Detect which cell encompasses the target text, then output its [x, y] center coordinate. 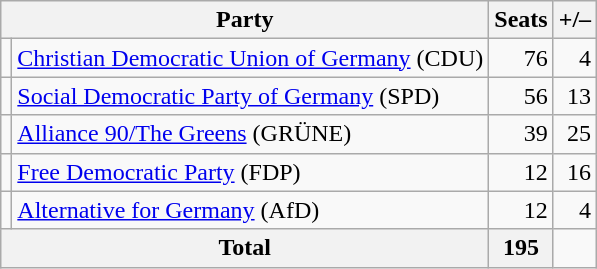
195 [521, 248]
16 [574, 172]
Free Democratic Party (FDP) [250, 172]
Total [245, 248]
Seats [521, 20]
Alternative for Germany (AfD) [250, 210]
39 [521, 134]
56 [521, 96]
+/– [574, 20]
Christian Democratic Union of Germany (CDU) [250, 58]
76 [521, 58]
25 [574, 134]
Alliance 90/The Greens (GRÜNE) [250, 134]
Party [245, 20]
Social Democratic Party of Germany (SPD) [250, 96]
13 [574, 96]
